Identify which cell holds the provided text, then report its (X, Y) central coordinate. 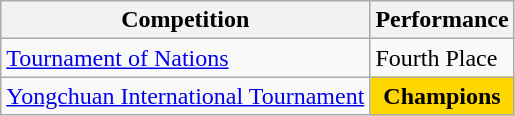
Fourth Place (442, 58)
Tournament of Nations (186, 58)
Competition (186, 20)
Yongchuan International Tournament (186, 96)
Performance (442, 20)
Champions (442, 96)
